Capture the cell that displays the provided text and extract its [x, y] central coordinate. 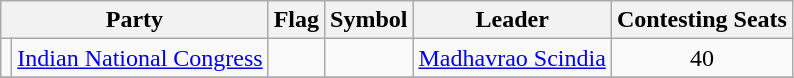
Contesting Seats [702, 20]
Indian National Congress [140, 58]
40 [702, 58]
Flag [296, 20]
Leader [512, 20]
Party [134, 20]
Madhavrao Scindia [512, 58]
Symbol [369, 20]
